Extract the [x, y] coordinate from the center of the cell holding the provided text.  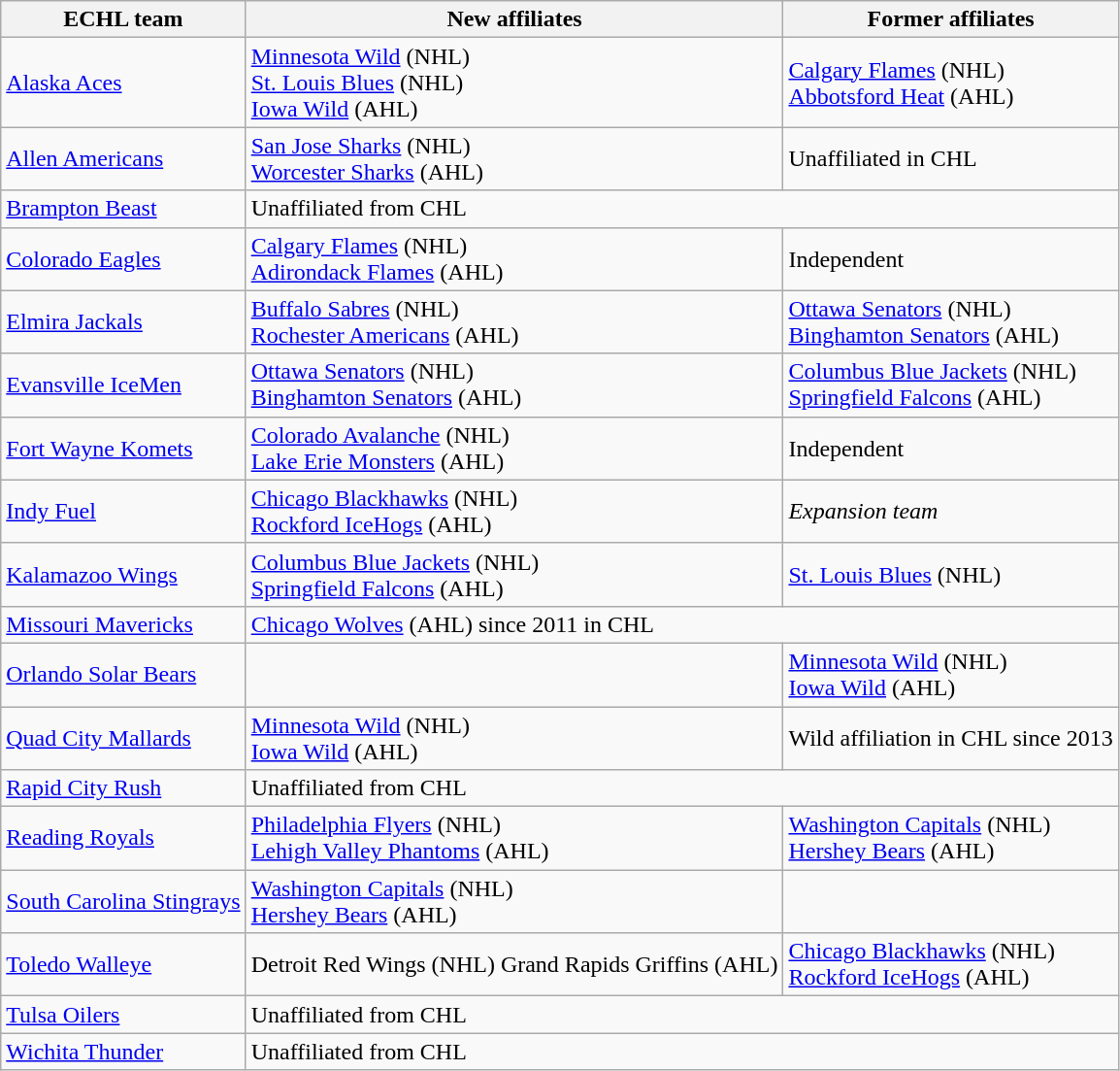
Toledo Walleye [123, 965]
Chicago Wolves (AHL) since 2011 in CHL [681, 624]
Tulsa Oilers [123, 1015]
ECHL team [123, 19]
Quad City Mallards [123, 738]
Kalamazoo Wings [123, 575]
Rapid City Rush [123, 788]
Expansion team [951, 511]
Wild affiliation in CHL since 2013 [951, 738]
Buffalo Sabres (NHL)Rochester Americans (AHL) [514, 322]
Former affiliates [951, 19]
Colorado Eagles [123, 258]
South Carolina Stingrays [123, 901]
Calgary Flames (NHL)Adirondack Flames (AHL) [514, 258]
St. Louis Blues (NHL) [951, 575]
Missouri Mavericks [123, 624]
Colorado Avalanche (NHL)Lake Erie Monsters (AHL) [514, 449]
Fort Wayne Komets [123, 449]
Elmira Jackals [123, 322]
Brampton Beast [123, 209]
Alaska Aces [123, 83]
New affiliates [514, 19]
Wichita Thunder [123, 1052]
San Jose Sharks (NHL)Worcester Sharks (AHL) [514, 159]
Evansville IceMen [123, 385]
Calgary Flames (NHL)Abbotsford Heat (AHL) [951, 83]
Reading Royals [123, 839]
Unaffiliated in CHL [951, 159]
Detroit Red Wings (NHL) Grand Rapids Griffins (AHL) [514, 965]
Allen Americans [123, 159]
Indy Fuel [123, 511]
Orlando Solar Bears [123, 674]
Minnesota Wild (NHL)St. Louis Blues (NHL)Iowa Wild (AHL) [514, 83]
Philadelphia Flyers (NHL)Lehigh Valley Phantoms (AHL) [514, 839]
